Identify which cell holds the provided text, then report its [X, Y] central coordinate. 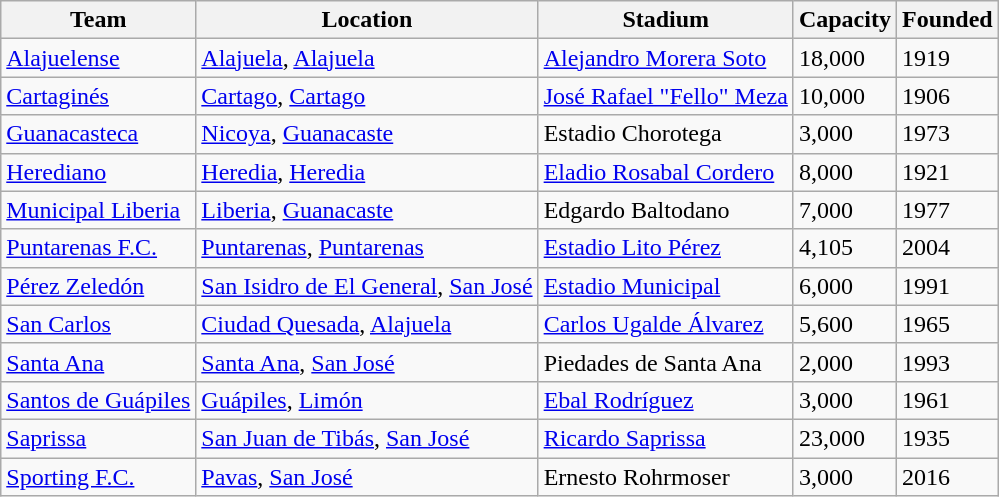
Carlos Ugalde Álvarez [666, 324]
2004 [947, 248]
Puntarenas, Puntarenas [367, 248]
Ernesto Rohrmoser [666, 477]
Pérez Zeledón [98, 286]
8,000 [844, 172]
1991 [947, 286]
1993 [947, 362]
Ricardo Saprissa [666, 438]
Estadio Lito Pérez [666, 248]
Eladio Rosabal Cordero [666, 172]
5,600 [844, 324]
Herediano [98, 172]
José Rafael "Fello" Meza [666, 96]
Sporting F.C. [98, 477]
18,000 [844, 58]
Alajuelense [98, 58]
Pavas, San José [367, 477]
Heredia, Heredia [367, 172]
1965 [947, 324]
Nicoya, Guanacaste [367, 134]
Ciudad Quesada, Alajuela [367, 324]
7,000 [844, 210]
1973 [947, 134]
1977 [947, 210]
1961 [947, 400]
4,105 [844, 248]
Saprissa [98, 438]
2,000 [844, 362]
Alajuela, Alajuela [367, 58]
Santa Ana, San José [367, 362]
San Carlos [98, 324]
Guanacasteca [98, 134]
Cartaginés [98, 96]
Municipal Liberia [98, 210]
Location [367, 20]
Guápiles, Limón [367, 400]
Capacity [844, 20]
Stadium [666, 20]
San Juan de Tibás, San José [367, 438]
2016 [947, 477]
Cartago, Cartago [367, 96]
Team [98, 20]
1921 [947, 172]
Santos de Guápiles [98, 400]
Estadio Municipal [666, 286]
Liberia, Guanacaste [367, 210]
Founded [947, 20]
Estadio Chorotega [666, 134]
1919 [947, 58]
1906 [947, 96]
1935 [947, 438]
Santa Ana [98, 362]
Alejandro Morera Soto [666, 58]
Puntarenas F.C. [98, 248]
San Isidro de El General, San José [367, 286]
10,000 [844, 96]
23,000 [844, 438]
Edgardo Baltodano [666, 210]
Ebal Rodríguez [666, 400]
Piedades de Santa Ana [666, 362]
6,000 [844, 286]
